Determine the [X, Y] coordinate at the center of the cell enclosing the given text.  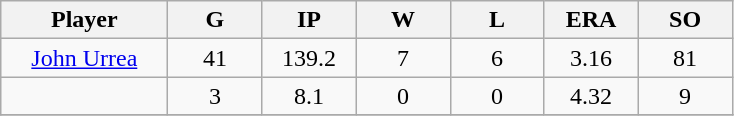
81 [685, 58]
6 [497, 58]
ERA [591, 20]
3 [215, 96]
7 [403, 58]
Player [84, 20]
9 [685, 96]
139.2 [309, 58]
L [497, 20]
8.1 [309, 96]
John Urrea [84, 58]
3.16 [591, 58]
41 [215, 58]
IP [309, 20]
W [403, 20]
G [215, 20]
4.32 [591, 96]
SO [685, 20]
